Locate the cell with the specified text and output its (x, y) center coordinate. 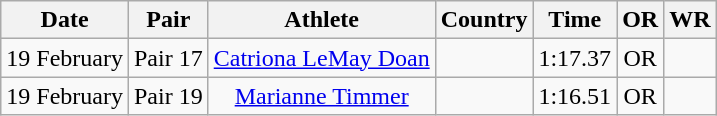
1:16.51 (575, 96)
Pair (168, 20)
Catriona LeMay Doan (322, 58)
WR (690, 20)
Pair 19 (168, 96)
1:17.37 (575, 58)
Athlete (322, 20)
Date (65, 20)
Time (575, 20)
Country (484, 20)
Marianne Timmer (322, 96)
Pair 17 (168, 58)
